Search for the cell housing the specified text and yield its (x, y) center coordinate. 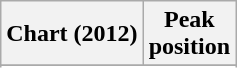
Peakposition (189, 34)
Chart (2012) (72, 34)
